Capture the cell that displays the provided text and extract its (x, y) central coordinate. 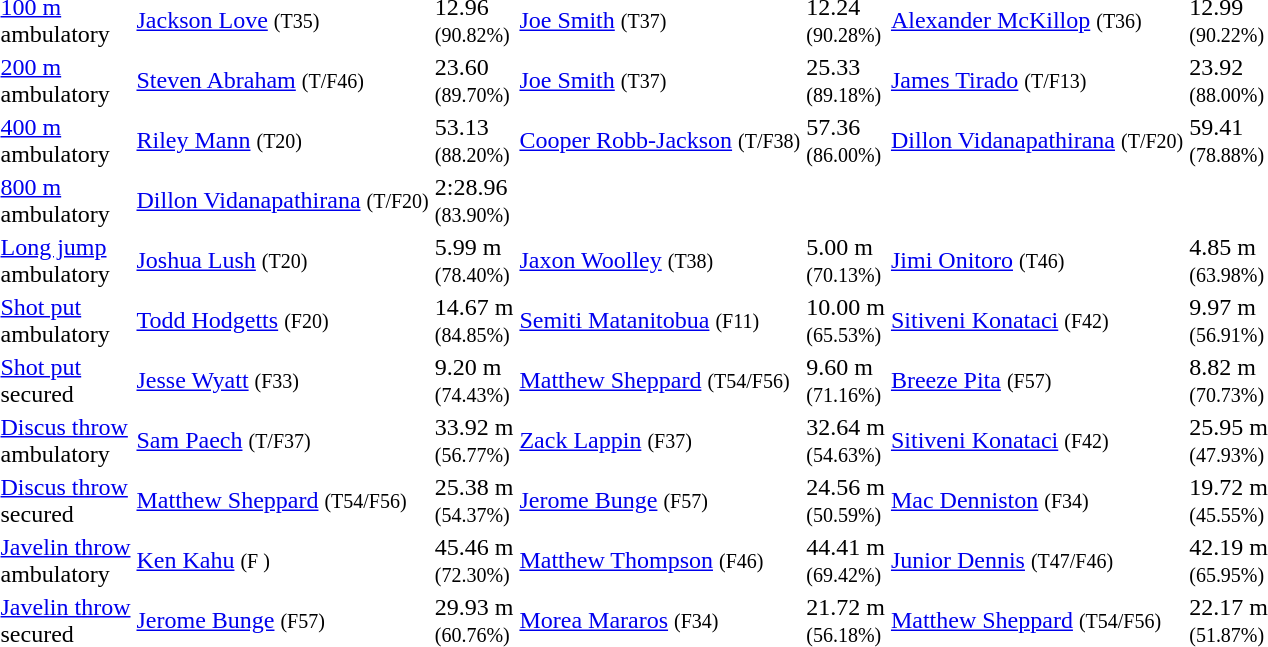
Mac Denniston (F34) (1036, 500)
Jerome Bunge (F57) (660, 500)
25.33 (89.18%) (846, 80)
Semiti Matanitobua (F11) (660, 320)
10.00 m (65.53%) (846, 320)
57.36 (86.00%) (846, 140)
Matthew Thompson (F46) (660, 560)
Ken Kahu (F ) (282, 560)
Steven Abraham (T/F46) (282, 80)
9.60 m (71.16%) (846, 380)
23.60 (89.70%) (474, 80)
9.20 m (74.43%) (474, 380)
33.92 m (56.77%) (474, 440)
Todd Hodgetts (F20) (282, 320)
Riley Mann (T20) (282, 140)
53.13 (88.20%) (474, 140)
Junior Dennis (T47/F46) (1036, 560)
25.38 m (54.37%) (474, 500)
32.64 m (54.63%) (846, 440)
5.99 m (78.40%) (474, 260)
Breeze Pita (F57) (1036, 380)
Zack Lappin (F37) (660, 440)
24.56 m (50.59%) (846, 500)
James Tirado (T/F13) (1036, 80)
45.46 m (72.30%) (474, 560)
2:28.96 (83.90%) (474, 200)
Jesse Wyatt (F33) (282, 380)
Cooper Robb-Jackson (T/F38) (660, 140)
14.67 m (84.85%) (474, 320)
Jaxon Woolley (T38) (660, 260)
44.41 m (69.42%) (846, 560)
Jimi Onitoro (T46) (1036, 260)
Joe Smith (T37) (660, 80)
Sam Paech (T/F37) (282, 440)
Joshua Lush (T20) (282, 260)
5.00 m (70.13%) (846, 260)
